Locate the cell with the specified text and output its (x, y) center coordinate. 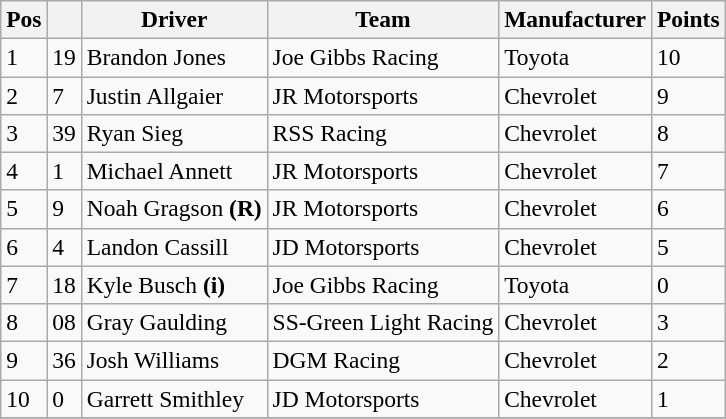
SS-Green Light Racing (383, 322)
Brandon Jones (174, 57)
18 (64, 285)
Justin Allgaier (174, 95)
Pos (24, 19)
Manufacturer (576, 19)
19 (64, 57)
Landon Cassill (174, 247)
Team (383, 19)
Michael Annett (174, 171)
Garrett Smithley (174, 398)
36 (64, 360)
Ryan Sieg (174, 133)
Driver (174, 19)
39 (64, 133)
Points (688, 19)
08 (64, 322)
Gray Gaulding (174, 322)
DGM Racing (383, 360)
RSS Racing (383, 133)
Josh Williams (174, 360)
Noah Gragson (R) (174, 209)
Kyle Busch (i) (174, 285)
